Find where the given text appears and provide that cell's center as [X, Y] coordinate. 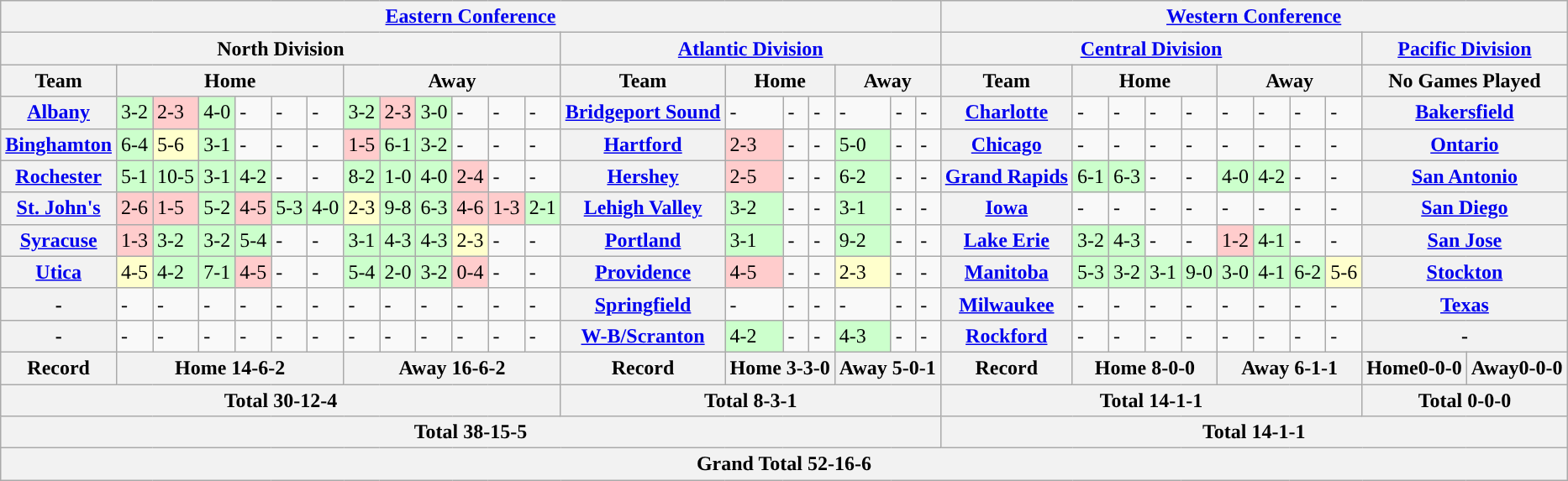
Bakersfield [1465, 112]
9-8 [398, 208]
Atlantic Division [750, 49]
5-1 [134, 176]
Stockton [1465, 272]
1-2 [1235, 240]
Texas [1465, 304]
Home0-0-0 [1414, 368]
2-0 [398, 272]
Springfield [643, 304]
Hartford [643, 144]
2-4 [471, 176]
Home 14-6-2 [230, 368]
Away0-0-0 [1517, 368]
Away 16-6-2 [452, 368]
9-0 [1200, 272]
8-2 [361, 176]
7-1 [217, 272]
Binghamton [59, 144]
Away 6-1-1 [1290, 368]
San Antonio [1465, 176]
Albany [59, 112]
9-2 [862, 240]
Eastern Conference [471, 17]
Grand Rapids [1007, 176]
Western Conference [1254, 17]
Ontario [1465, 144]
Away 5-0-1 [887, 368]
5-2 [217, 208]
No Games Played [1465, 81]
Utica [59, 272]
Total 0-0-0 [1465, 400]
North Division [281, 49]
Lake Erie [1007, 240]
St. John's [59, 208]
4-6 [471, 208]
Milwaukee [1007, 304]
Chicago [1007, 144]
Lehigh Valley [643, 208]
Iowa [1007, 208]
10-5 [176, 176]
Total 8-3-1 [750, 400]
1-0 [398, 176]
Charlotte [1007, 112]
San Jose [1465, 240]
0-4 [471, 272]
Total 38-15-5 [471, 432]
5-0 [862, 144]
Total 30-12-4 [281, 400]
2-5 [755, 176]
W-B/Scranton [643, 336]
Rochester [59, 176]
Rockford [1007, 336]
Central Division [1151, 49]
Manitoba [1007, 272]
Grand Total 52-16-6 [784, 464]
2-1 [543, 208]
Home 3-3-0 [780, 368]
Pacific Division [1465, 49]
Syracuse [59, 240]
Hershey [643, 176]
Home 8-0-0 [1144, 368]
Providence [643, 272]
San Diego [1465, 208]
Bridgeport Sound [643, 112]
2-6 [134, 208]
Portland [643, 240]
6-4 [134, 144]
